Detect which cell encompasses the target text, then output its [X, Y] center coordinate. 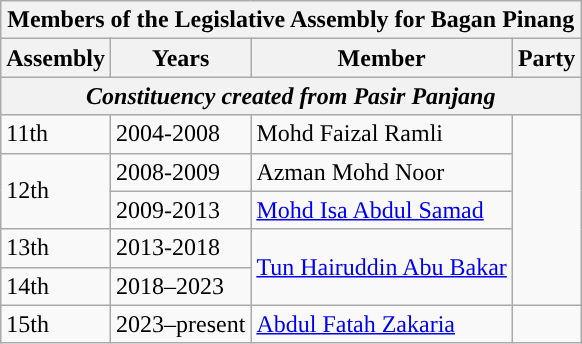
2013-2018 [180, 248]
14th [56, 286]
Assembly [56, 58]
13th [56, 248]
Member [382, 58]
Members of the Legislative Assembly for Bagan Pinang [291, 20]
Abdul Fatah Zakaria [382, 324]
Party [546, 58]
2009-2013 [180, 210]
2023–present [180, 324]
2018–2023 [180, 286]
2008-2009 [180, 172]
12th [56, 191]
2004-2008 [180, 134]
11th [56, 134]
Mohd Faizal Ramli [382, 134]
Mohd Isa Abdul Samad [382, 210]
Constituency created from Pasir Panjang [291, 96]
Years [180, 58]
Azman Mohd Noor [382, 172]
Tun Hairuddin Abu Bakar [382, 267]
15th [56, 324]
